From the cell containing the given text, extract its center point as [x, y] coordinate. 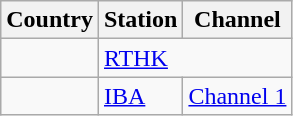
Station [140, 20]
Channel [238, 20]
Channel 1 [238, 96]
IBA [140, 96]
Country [50, 20]
RTHK [194, 58]
